Extract the (x, y) coordinate from the center of the cell holding the provided text.  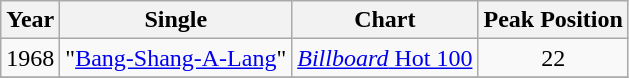
"Bang-Shang-A-Lang" (176, 58)
1968 (30, 58)
Billboard Hot 100 (385, 58)
Peak Position (553, 20)
Single (176, 20)
Chart (385, 20)
Year (30, 20)
22 (553, 58)
